Return [x, y] of the center of cell containing provided text 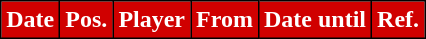
Date [30, 20]
Ref. [398, 20]
From [225, 20]
Pos. [86, 20]
Player [152, 20]
Date until [314, 20]
